Extract the (x, y) coordinate from the center of the cell holding the provided text.  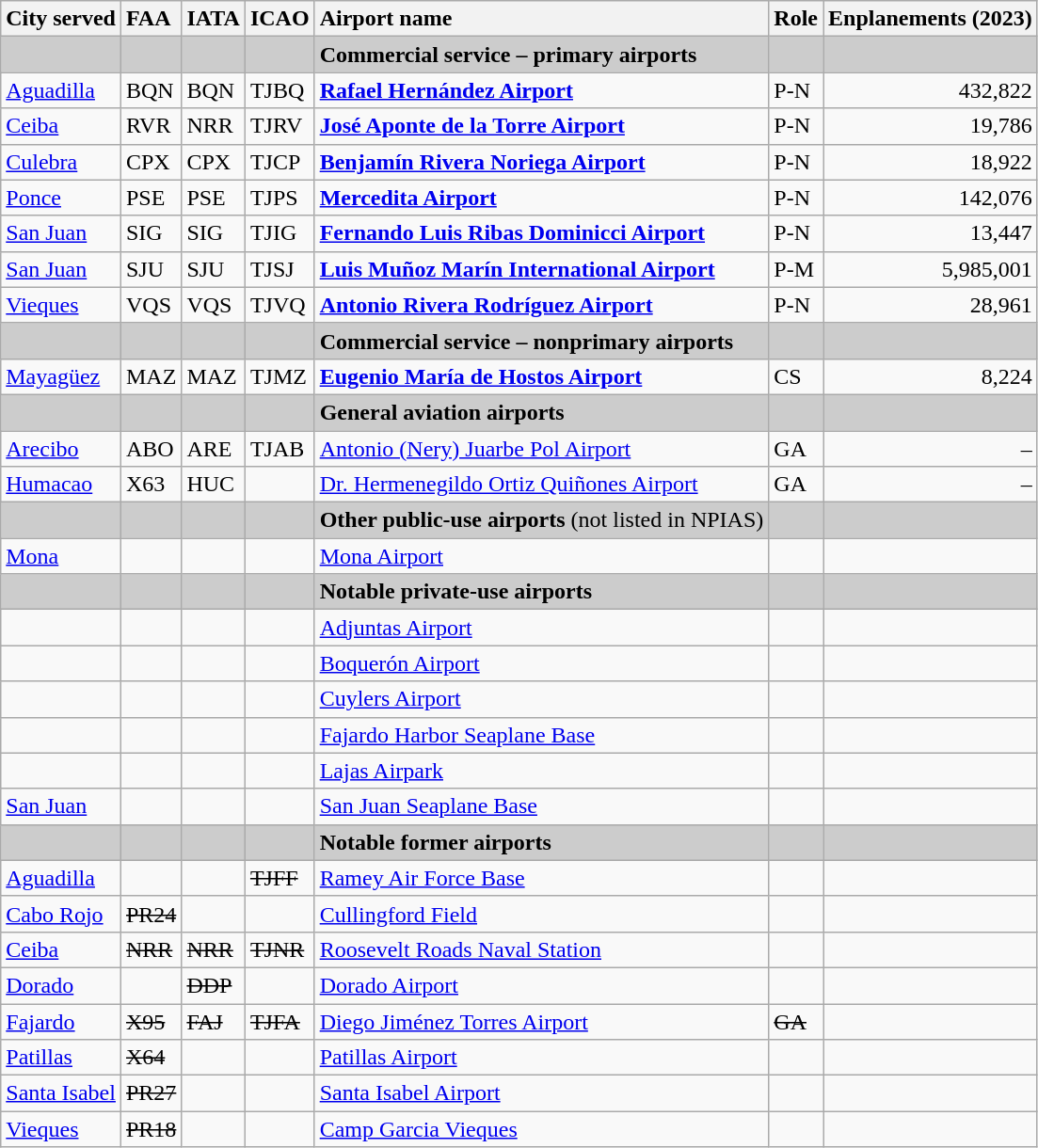
Ramey Air Force Base (542, 878)
Luis Muñoz Marín International Airport (542, 269)
TJBQ (279, 90)
Cullingford Field (542, 914)
8,224 (931, 376)
FAA (151, 19)
Fernando Luis Ribas Dominicci Airport (542, 233)
Adjuntas Airport (542, 628)
RVR (151, 126)
TJAB (279, 449)
PR18 (151, 1129)
Santa Isabel Airport (542, 1093)
Lajas Airpark (542, 771)
X64 (151, 1058)
PR27 (151, 1093)
TJFA (279, 1021)
Arecibo (61, 449)
Antonio Rivera Rodríguez Airport (542, 305)
Culebra (61, 162)
TJMZ (279, 376)
ABO (151, 449)
CS (796, 376)
Rafael Hernández Airport (542, 90)
Benjamín Rivera Noriega Airport (542, 162)
19,786 (931, 126)
X95 (151, 1021)
Fajardo (61, 1021)
Dr. Hermenegildo Ortiz Quiñones Airport (542, 485)
13,447 (931, 233)
28,961 (931, 305)
Mayagüez (61, 376)
TJNR (279, 949)
General aviation airports (542, 412)
Roosevelt Roads Naval Station (542, 949)
City served (61, 19)
142,076 (931, 198)
HUC (214, 485)
Enplanements (2023) (931, 19)
Role (796, 19)
Mona (61, 556)
Other public-use airports (not listed in NPIAS) (542, 520)
IATA (214, 19)
P-M (796, 269)
ICAO (279, 19)
TJVQ (279, 305)
Eugenio María de Hostos Airport (542, 376)
Diego Jiménez Torres Airport (542, 1021)
José Aponte de la Torre Airport (542, 126)
FAJ (214, 1021)
X63 (151, 485)
TJSJ (279, 269)
Patillas (61, 1058)
432,822 (931, 90)
Fajardo Harbor Seaplane Base (542, 735)
Cabo Rojo (61, 914)
TJFF (279, 878)
Cuylers Airport (542, 699)
Mercedita Airport (542, 198)
PR24 (151, 914)
Humacao (61, 485)
Boquerón Airport (542, 663)
TJCP (279, 162)
5,985,001 (931, 269)
Commercial service – primary airports (542, 55)
San Juan Seaplane Base (542, 806)
Dorado (61, 985)
Antonio (Nery) Juarbe Pol Airport (542, 449)
Santa Isabel (61, 1093)
Airport name (542, 19)
TJRV (279, 126)
ARE (214, 449)
18,922 (931, 162)
Patillas Airport (542, 1058)
Camp Garcia Vieques (542, 1129)
TJPS (279, 198)
Dorado Airport (542, 985)
Notable former airports (542, 842)
Notable private-use airports (542, 592)
TJIG (279, 233)
Ponce (61, 198)
Mona Airport (542, 556)
Commercial service – nonprimary airports (542, 341)
DDP (214, 985)
